Scan for the cell matching the given text and deliver its [X, Y] coordinate at center. 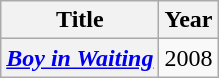
Title [80, 20]
Year [188, 20]
Boy in Waiting [80, 58]
2008 [188, 58]
